Pinpoint the cell where the given text exists, returning its (X, Y) midpoint coordinate. 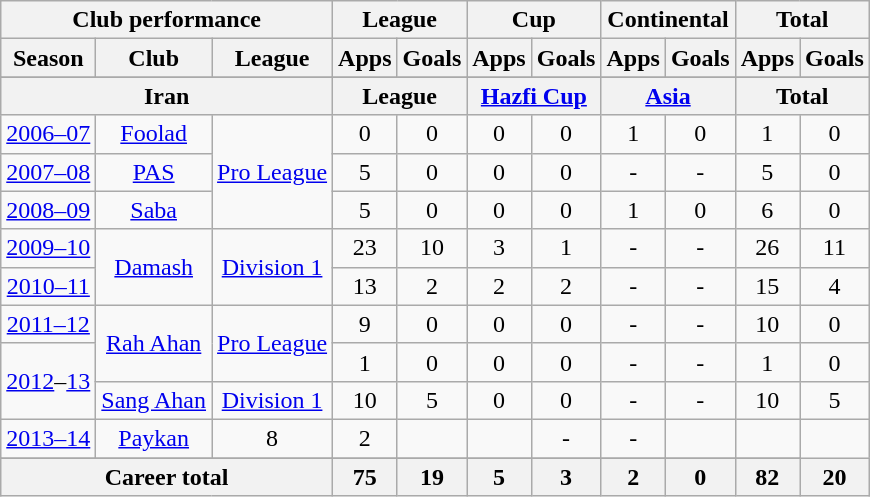
Iran (167, 96)
2010–11 (48, 286)
13 (365, 286)
Cup (534, 20)
Career total (167, 477)
Asia (668, 96)
Foolad (154, 134)
2006–07 (48, 134)
75 (365, 477)
Rah Ahan (154, 343)
2013–14 (48, 438)
Club performance (167, 20)
11 (835, 248)
Sang Ahan (154, 400)
6 (767, 210)
26 (767, 248)
2007–08 (48, 172)
23 (365, 248)
4 (835, 286)
8 (272, 438)
2008–09 (48, 210)
Saba (154, 210)
PAS (154, 172)
Continental (668, 20)
Damash (154, 267)
Hazfi Cup (534, 96)
Club (154, 58)
9 (365, 324)
2009–10 (48, 248)
19 (432, 477)
15 (767, 286)
20 (835, 477)
82 (767, 477)
Paykan (154, 438)
2012–13 (48, 381)
Season (48, 58)
2011–12 (48, 324)
